Capture the cell that displays the provided text and extract its (x, y) central coordinate. 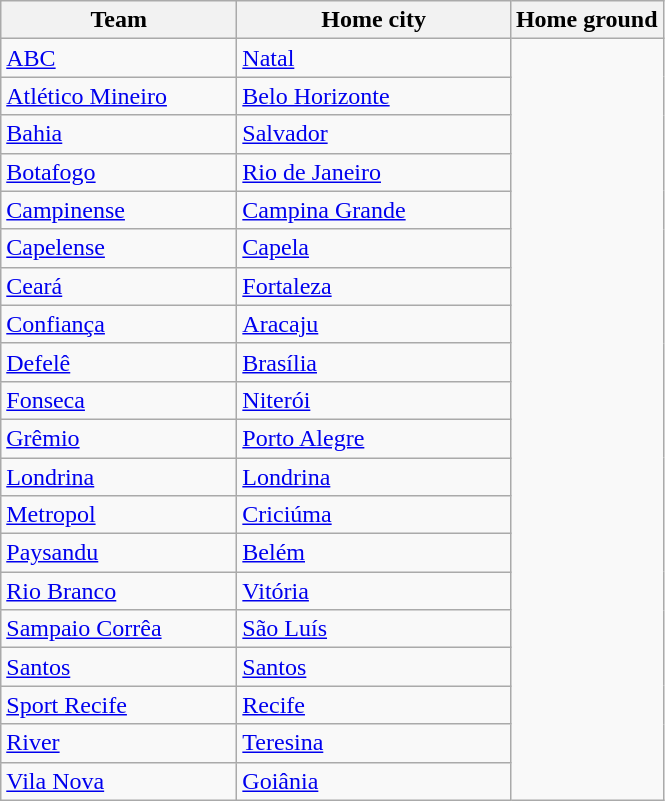
Belo Horizonte (374, 96)
Rio Branco (119, 591)
Aracaju (374, 324)
Vila Nova (119, 781)
Capelense (119, 248)
Metropol (119, 515)
Bahia (119, 134)
River (119, 743)
Vitória (374, 591)
Salvador (374, 134)
Ceará (119, 286)
Rio de Janeiro (374, 172)
Sport Recife (119, 705)
Campina Grande (374, 210)
Capela (374, 248)
Grêmio (119, 438)
Fortaleza (374, 286)
Belém (374, 553)
ABC (119, 58)
Porto Alegre (374, 438)
Natal (374, 58)
São Luís (374, 629)
Botafogo (119, 172)
Fonseca (119, 400)
Goiânia (374, 781)
Defelê (119, 362)
Brasília (374, 362)
Criciúma (374, 515)
Recife (374, 705)
Confiança (119, 324)
Campinense (119, 210)
Atlético Mineiro (119, 96)
Niterói (374, 400)
Home ground (586, 20)
Team (119, 20)
Sampaio Corrêa (119, 629)
Paysandu (119, 553)
Teresina (374, 743)
Home city (374, 20)
